Detect which cell encompasses the target text, then output its [x, y] center coordinate. 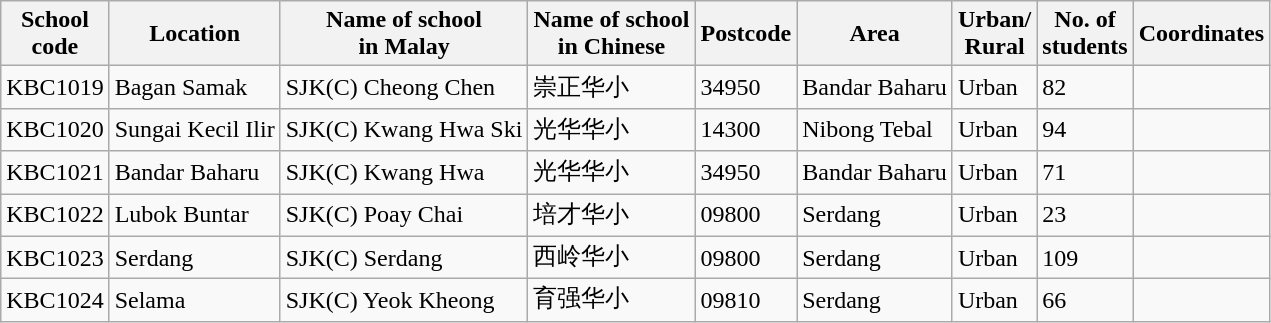
Sungai Kecil Ilir [194, 130]
23 [1085, 216]
Urban/Rural [994, 34]
82 [1085, 88]
SJK(C) Kwang Hwa Ski [404, 130]
Name of schoolin Chinese [612, 34]
94 [1085, 130]
KBC1023 [55, 258]
KBC1021 [55, 172]
SJK(C) Poay Chai [404, 216]
66 [1085, 300]
09810 [746, 300]
Location [194, 34]
SJK(C) Serdang [404, 258]
Lubok Buntar [194, 216]
KBC1020 [55, 130]
Area [875, 34]
培才华小 [612, 216]
Bagan Samak [194, 88]
71 [1085, 172]
KBC1024 [55, 300]
西岭华小 [612, 258]
SJK(C) Kwang Hwa [404, 172]
育强华小 [612, 300]
No. ofstudents [1085, 34]
KBC1019 [55, 88]
Postcode [746, 34]
KBC1022 [55, 216]
SJK(C) Yeok Kheong [404, 300]
Coordinates [1201, 34]
Nibong Tebal [875, 130]
SJK(C) Cheong Chen [404, 88]
14300 [746, 130]
Schoolcode [55, 34]
109 [1085, 258]
Selama [194, 300]
Name of schoolin Malay [404, 34]
崇正华小 [612, 88]
